Locate the cell with the specified text and output its (x, y) center coordinate. 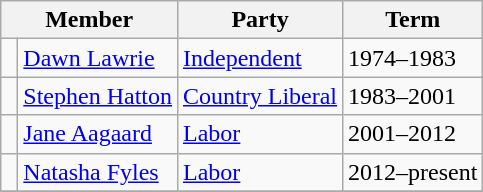
Term (413, 20)
Country Liberal (260, 96)
1974–1983 (413, 58)
Party (260, 20)
Natasha Fyles (98, 172)
2001–2012 (413, 134)
2012–present (413, 172)
Independent (260, 58)
Stephen Hatton (98, 96)
Jane Aagaard (98, 134)
Member (90, 20)
1983–2001 (413, 96)
Dawn Lawrie (98, 58)
